Provide the [x, y] coordinate of the cell's center where the given text is located.  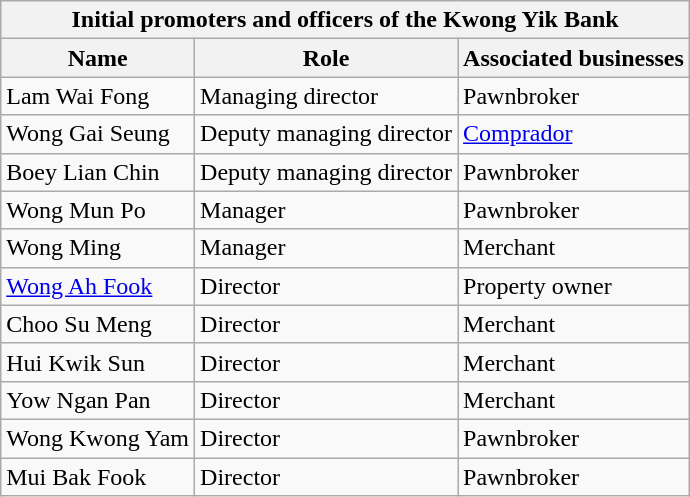
Mui Bak Fook [98, 477]
Choo Su Meng [98, 324]
Managing director [326, 96]
Yow Ngan Pan [98, 400]
Initial promoters and officers of the Kwong Yik Bank [346, 20]
Associated businesses [574, 58]
Property owner [574, 286]
Wong Mun Po [98, 210]
Boey Lian Chin [98, 172]
Wong Ming [98, 248]
Wong Kwong Yam [98, 438]
Role [326, 58]
Comprador [574, 134]
Name [98, 58]
Wong Ah Fook [98, 286]
Lam Wai Fong [98, 96]
Wong Gai Seung [98, 134]
Hui Kwik Sun [98, 362]
